Return the (x, y) coordinate for the center point of the cell that contains the specified text.  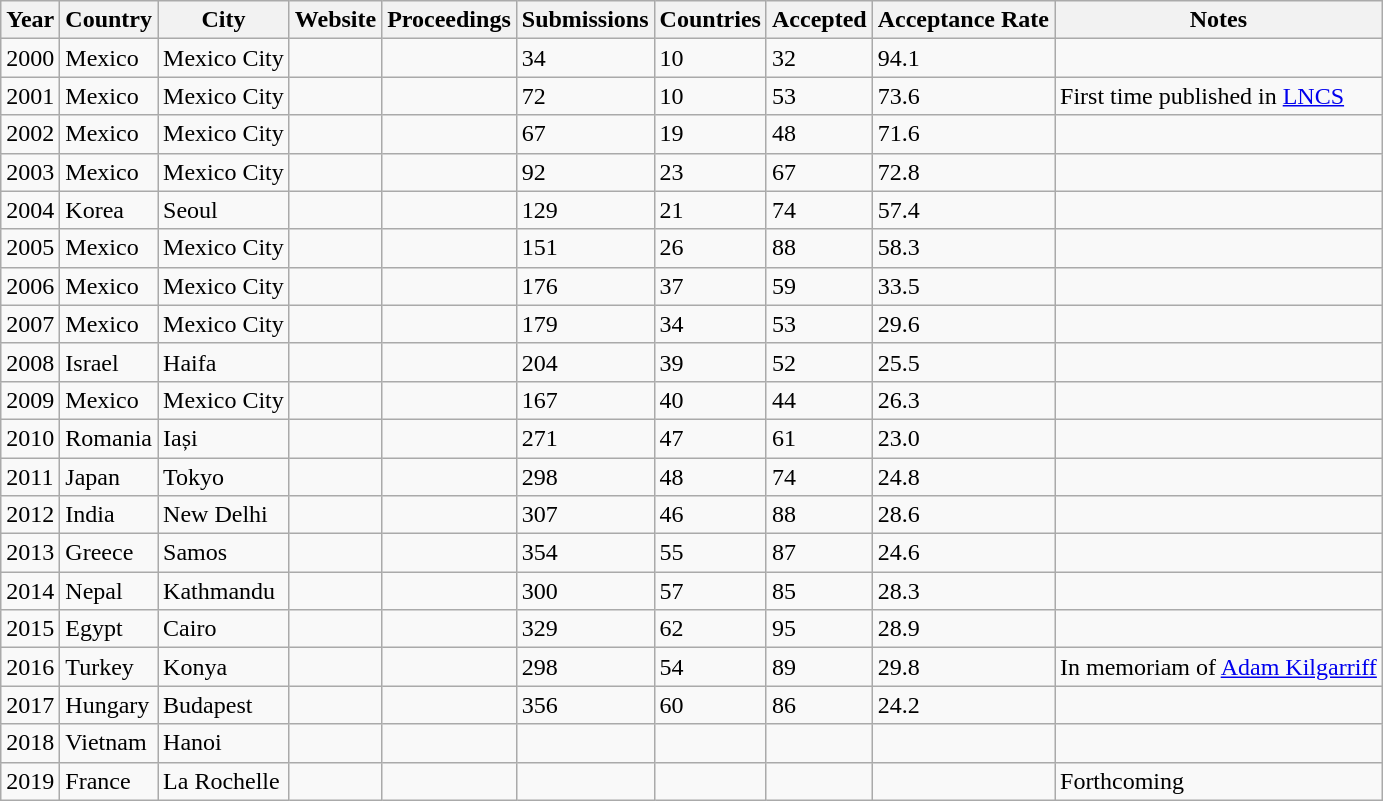
La Rochelle (224, 781)
92 (585, 172)
57 (710, 591)
28.9 (963, 629)
55 (710, 553)
2004 (30, 210)
24.8 (963, 477)
Country (109, 20)
95 (819, 629)
329 (585, 629)
26.3 (963, 400)
2017 (30, 705)
39 (710, 362)
Notes (1218, 20)
33.5 (963, 286)
89 (819, 667)
Budapest (224, 705)
61 (819, 438)
129 (585, 210)
58.3 (963, 248)
Greece (109, 553)
54 (710, 667)
Submissions (585, 20)
21 (710, 210)
94.1 (963, 58)
2000 (30, 58)
26 (710, 248)
2014 (30, 591)
2011 (30, 477)
Romania (109, 438)
Kathmandu (224, 591)
2007 (30, 324)
72 (585, 96)
Vietnam (109, 743)
2013 (30, 553)
Haifa (224, 362)
First time published in LNCS (1218, 96)
Iași (224, 438)
Year (30, 20)
New Delhi (224, 515)
356 (585, 705)
2019 (30, 781)
2015 (30, 629)
2003 (30, 172)
307 (585, 515)
2009 (30, 400)
Egypt (109, 629)
28.6 (963, 515)
Seoul (224, 210)
2008 (30, 362)
32 (819, 58)
Nepal (109, 591)
2016 (30, 667)
Hungary (109, 705)
Acceptance Rate (963, 20)
59 (819, 286)
29.8 (963, 667)
167 (585, 400)
44 (819, 400)
57.4 (963, 210)
28.3 (963, 591)
In memoriam of Adam Kilgarriff (1218, 667)
300 (585, 591)
23 (710, 172)
Accepted (819, 20)
25.5 (963, 362)
Korea (109, 210)
19 (710, 134)
73.6 (963, 96)
2005 (30, 248)
72.8 (963, 172)
2001 (30, 96)
52 (819, 362)
354 (585, 553)
Countries (710, 20)
City (224, 20)
24.2 (963, 705)
24.6 (963, 553)
Cairo (224, 629)
85 (819, 591)
Hanoi (224, 743)
37 (710, 286)
40 (710, 400)
2002 (30, 134)
Tokyo (224, 477)
62 (710, 629)
Turkey (109, 667)
271 (585, 438)
179 (585, 324)
71.6 (963, 134)
29.6 (963, 324)
India (109, 515)
60 (710, 705)
204 (585, 362)
France (109, 781)
23.0 (963, 438)
2018 (30, 743)
2006 (30, 286)
176 (585, 286)
2010 (30, 438)
Forthcoming (1218, 781)
46 (710, 515)
151 (585, 248)
Samos (224, 553)
87 (819, 553)
Japan (109, 477)
Israel (109, 362)
86 (819, 705)
Proceedings (450, 20)
2012 (30, 515)
Website (335, 20)
Konya (224, 667)
47 (710, 438)
